Return the [X, Y] coordinate for the center point of the cell that contains the specified text.  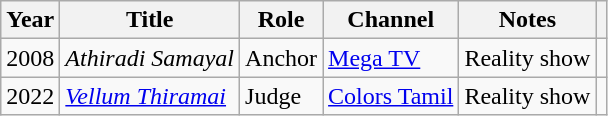
Athiradi Samayal [150, 58]
Colors Tamil [391, 96]
Vellum Thiramai [150, 96]
2022 [30, 96]
Role [282, 20]
Judge [282, 96]
Channel [391, 20]
Anchor [282, 58]
2008 [30, 58]
Mega TV [391, 58]
Notes [528, 20]
Year [30, 20]
Title [150, 20]
